From the cell containing the given text, extract its center point as [x, y] coordinate. 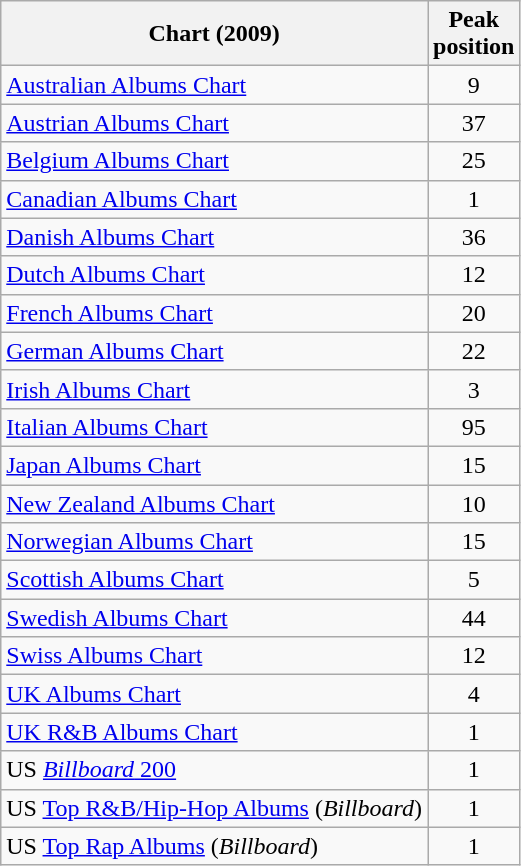
5 [474, 580]
UK R&B Albums Chart [214, 732]
Scottish Albums Chart [214, 580]
95 [474, 427]
37 [474, 123]
9 [474, 85]
36 [474, 237]
Irish Albums Chart [214, 389]
Norwegian Albums Chart [214, 542]
German Albums Chart [214, 351]
Danish Albums Chart [214, 237]
UK Albums Chart [214, 694]
Dutch Albums Chart [214, 275]
Canadian Albums Chart [214, 199]
25 [474, 161]
US Top R&B/Hip-Hop Albums (Billboard) [214, 808]
Belgium Albums Chart [214, 161]
US Top Rap Albums (Billboard) [214, 846]
44 [474, 618]
Swiss Albums Chart [214, 656]
Australian Albums Chart [214, 85]
French Albums Chart [214, 313]
Japan Albums Chart [214, 465]
22 [474, 351]
Austrian Albums Chart [214, 123]
10 [474, 503]
3 [474, 389]
Italian Albums Chart [214, 427]
4 [474, 694]
Peakposition [474, 34]
Chart (2009) [214, 34]
20 [474, 313]
New Zealand Albums Chart [214, 503]
Swedish Albums Chart [214, 618]
US Billboard 200 [214, 770]
